Pinpoint the cell where the given text exists, returning its [X, Y] midpoint coordinate. 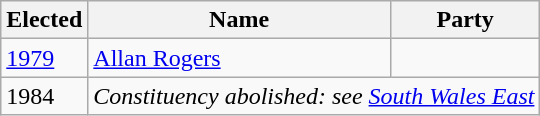
Elected [44, 20]
Allan Rogers [240, 58]
Party [465, 20]
1984 [44, 96]
Constituency abolished: see South Wales East [314, 96]
Name [240, 20]
1979 [44, 58]
